Return the [x, y] coordinate for the center point of the cell that contains the specified text.  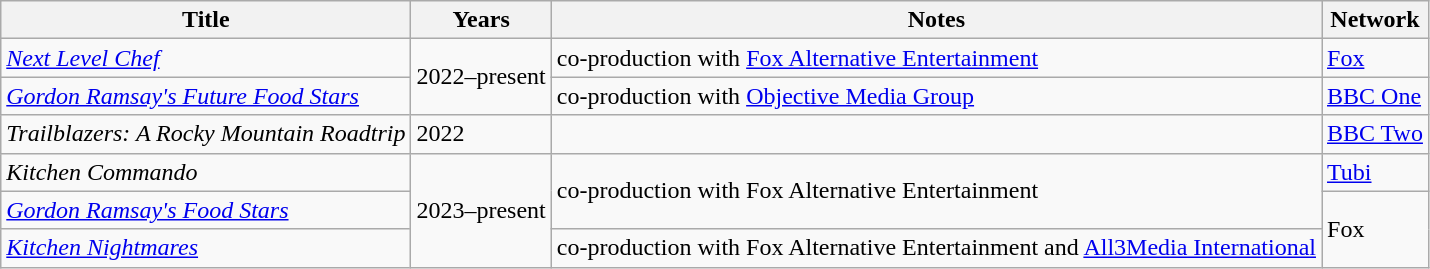
Kitchen Nightmares [206, 248]
BBC Two [1376, 134]
Trailblazers: A Rocky Mountain Roadtrip [206, 134]
Years [481, 20]
BBC One [1376, 96]
2023–present [481, 210]
2022–present [481, 77]
Next Level Chef [206, 58]
Network [1376, 20]
Gordon Ramsay's Future Food Stars [206, 96]
Tubi [1376, 172]
co-production with Objective Media Group [936, 96]
Notes [936, 20]
Gordon Ramsay's Food Stars [206, 210]
co-production with Fox Alternative Entertainment and All3Media International [936, 248]
Title [206, 20]
2022 [481, 134]
Kitchen Commando [206, 172]
